Capture the cell that displays the provided text and extract its (x, y) central coordinate. 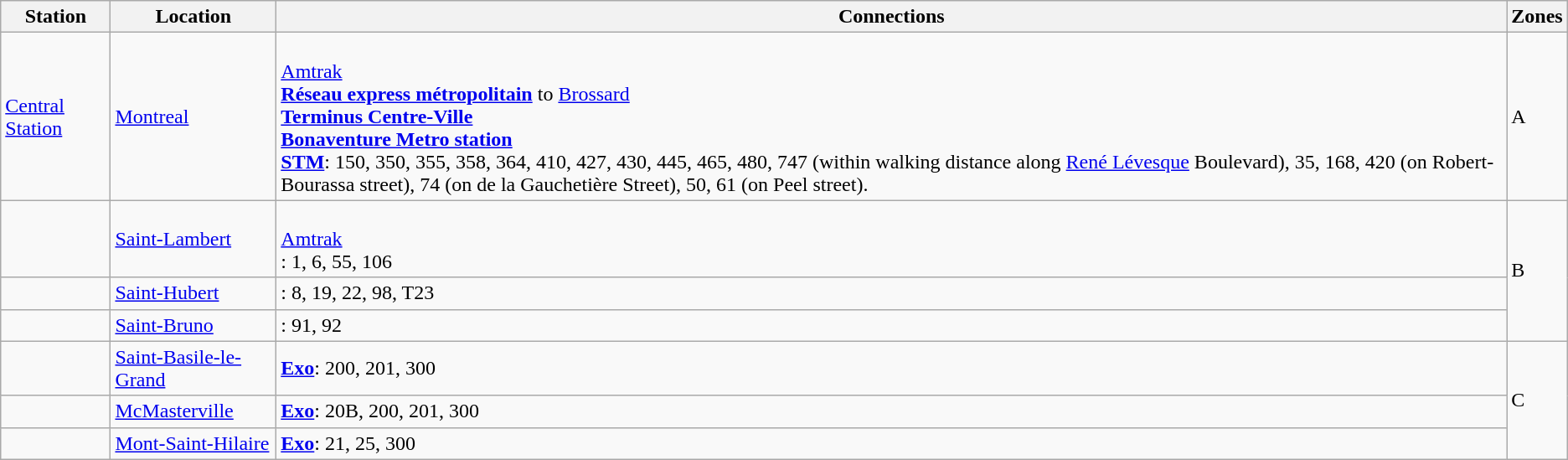
Saint-Hubert (193, 293)
Exo: 200, 201, 300 (891, 369)
Mont-Saint-Hilaire (193, 443)
Saint-Lambert (193, 239)
A (1537, 116)
Amtrak : 1, 6, 55, 106 (891, 239)
Saint-Basile-le-Grand (193, 369)
Connections (891, 17)
C (1537, 401)
Zones (1537, 17)
: 91, 92 (891, 325)
B (1537, 271)
Montreal (193, 116)
Location (193, 17)
Saint-Bruno (193, 325)
Central Station (55, 116)
Exo: 20B, 200, 201, 300 (891, 411)
: 8, 19, 22, 98, T23 (891, 293)
McMasterville (193, 411)
Station (55, 17)
Exo: 21, 25, 300 (891, 443)
